Scan for the cell matching the given text and deliver its (x, y) coordinate at center. 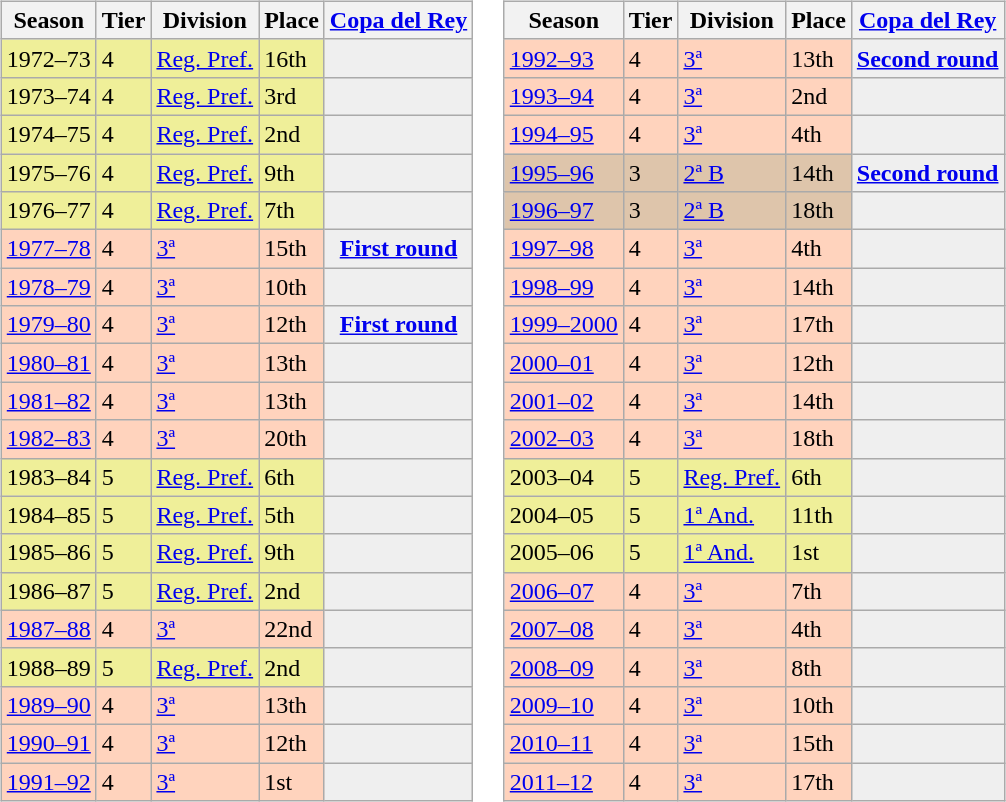
2011–12 (564, 781)
2006–07 (564, 591)
1997–98 (564, 249)
2000–01 (564, 363)
20th (292, 439)
11th (819, 515)
1985–86 (48, 553)
1972–73 (48, 58)
2003–04 (564, 477)
1991–92 (48, 781)
1987–88 (48, 629)
1993–94 (564, 96)
22nd (292, 629)
1973–74 (48, 96)
1988–89 (48, 667)
1984–85 (48, 515)
2001–02 (564, 401)
1976–77 (48, 211)
8th (819, 667)
2005–06 (564, 553)
2010–11 (564, 743)
1982–83 (48, 439)
1989–90 (48, 705)
1999–2000 (564, 325)
1975–76 (48, 173)
1983–84 (48, 477)
5th (292, 515)
1995–96 (564, 173)
1979–80 (48, 325)
16th (292, 58)
1977–78 (48, 249)
1998–99 (564, 287)
2009–10 (564, 705)
1986–87 (48, 591)
1990–91 (48, 743)
3rd (292, 96)
1996–97 (564, 211)
1978–79 (48, 287)
1994–95 (564, 134)
2007–08 (564, 629)
1980–81 (48, 363)
2002–03 (564, 439)
2004–05 (564, 515)
1974–75 (48, 134)
1992–93 (564, 58)
2008–09 (564, 667)
1981–82 (48, 401)
